Determine the (X, Y) coordinate at the center of the cell enclosing the given text.  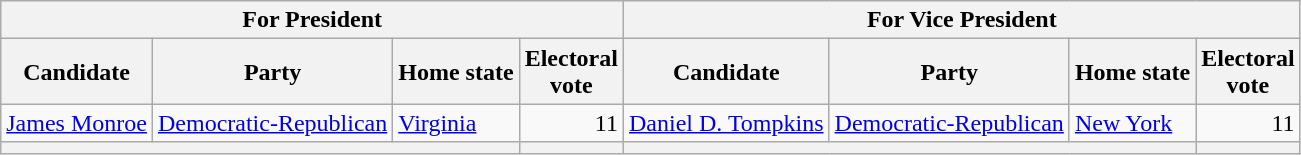
Virginia (456, 123)
For Vice President (962, 20)
Daniel D. Tompkins (726, 123)
New York (1132, 123)
James Monroe (77, 123)
For President (312, 20)
